Locate the cell with the specified text and output its [X, Y] center coordinate. 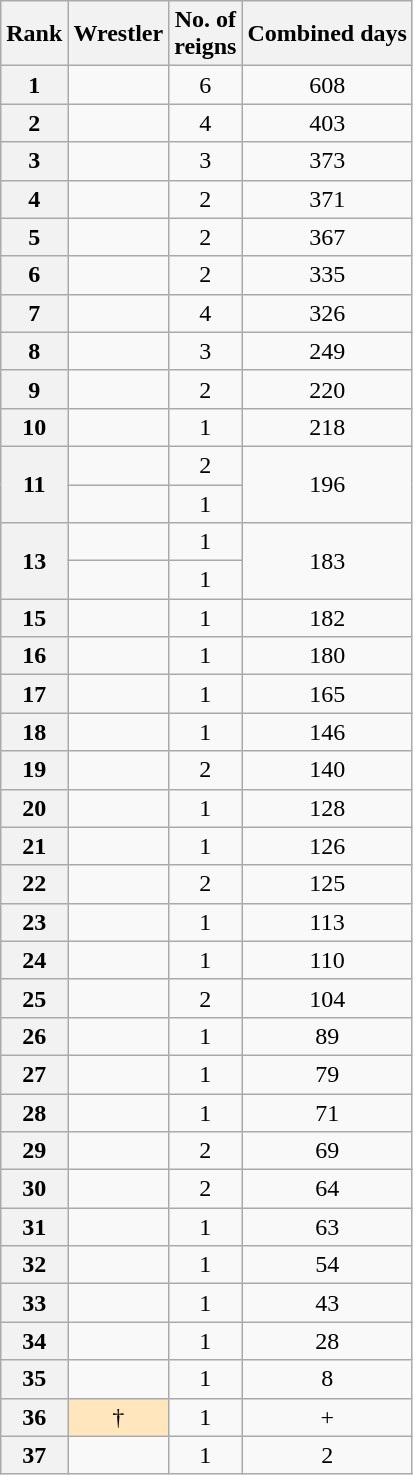
125 [327, 884]
146 [327, 732]
26 [34, 1036]
37 [34, 1455]
104 [327, 998]
† [118, 1417]
335 [327, 275]
43 [327, 1303]
9 [34, 389]
Rank [34, 34]
7 [34, 313]
218 [327, 427]
63 [327, 1227]
180 [327, 656]
183 [327, 561]
34 [34, 1341]
31 [34, 1227]
27 [34, 1074]
Combined days [327, 34]
22 [34, 884]
30 [34, 1189]
182 [327, 618]
10 [34, 427]
165 [327, 694]
128 [327, 808]
371 [327, 199]
Wrestler [118, 34]
110 [327, 960]
71 [327, 1113]
23 [34, 922]
126 [327, 846]
29 [34, 1151]
24 [34, 960]
64 [327, 1189]
196 [327, 484]
19 [34, 770]
69 [327, 1151]
35 [34, 1379]
32 [34, 1265]
5 [34, 237]
33 [34, 1303]
326 [327, 313]
140 [327, 770]
15 [34, 618]
18 [34, 732]
No. ofreigns [206, 34]
79 [327, 1074]
54 [327, 1265]
11 [34, 484]
608 [327, 85]
403 [327, 123]
16 [34, 656]
17 [34, 694]
20 [34, 808]
249 [327, 351]
373 [327, 161]
36 [34, 1417]
220 [327, 389]
113 [327, 922]
21 [34, 846]
367 [327, 237]
25 [34, 998]
+ [327, 1417]
13 [34, 561]
89 [327, 1036]
